From the cell containing the given text, extract its center point as (x, y) coordinate. 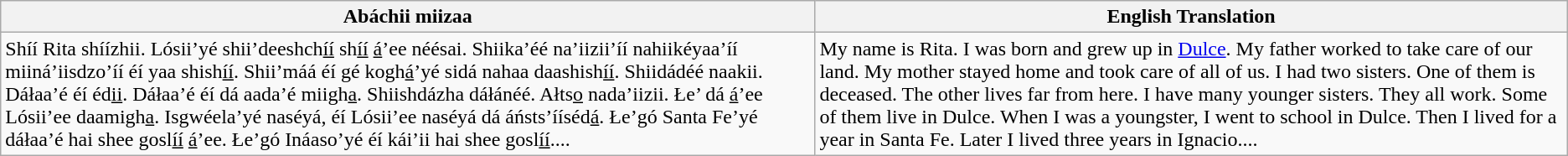
English Translation (1191, 17)
Abáchii miizaa (408, 17)
